Locate the cell with the specified text and output its [x, y] center coordinate. 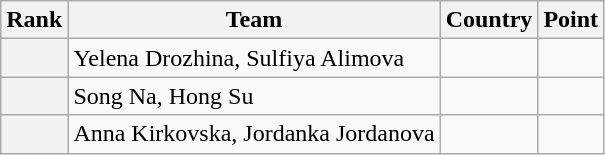
Yelena Drozhina, Sulfiya Alimova [254, 58]
Rank [34, 20]
Country [489, 20]
Song Na, Hong Su [254, 96]
Point [571, 20]
Team [254, 20]
Anna Kirkovska, Jordanka Jordanova [254, 134]
